Find where the given text appears and provide that cell's center as (X, Y) coordinate. 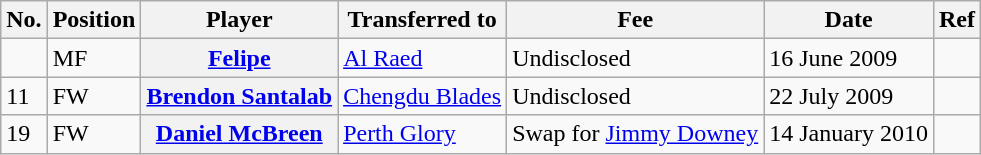
Felipe (240, 58)
Player (240, 20)
16 June 2009 (849, 58)
MF (94, 58)
Position (94, 20)
Fee (636, 20)
Brendon Santalab (240, 96)
Transferred to (422, 20)
Daniel McBreen (240, 134)
19 (24, 134)
No. (24, 20)
Date (849, 20)
14 January 2010 (849, 134)
Swap for Jimmy Downey (636, 134)
Chengdu Blades (422, 96)
Al Raed (422, 58)
Perth Glory (422, 134)
22 July 2009 (849, 96)
11 (24, 96)
Ref (956, 20)
